Identify which cell holds the provided text, then report its [x, y] central coordinate. 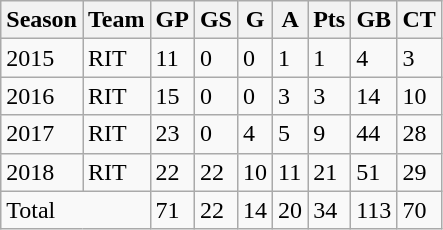
2016 [42, 96]
20 [290, 210]
15 [172, 96]
34 [330, 210]
GS [216, 20]
CT [419, 20]
44 [374, 134]
Pts [330, 20]
Team [116, 20]
A [290, 20]
G [254, 20]
GB [374, 20]
70 [419, 210]
51 [374, 172]
29 [419, 172]
GP [172, 20]
113 [374, 210]
21 [330, 172]
9 [330, 134]
2015 [42, 58]
71 [172, 210]
28 [419, 134]
5 [290, 134]
23 [172, 134]
Season [42, 20]
2017 [42, 134]
2018 [42, 172]
Total [76, 210]
